Output the (X, Y) coordinate of the center of the cell containing the given text.  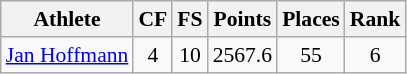
Athlete (68, 19)
Points (242, 19)
Rank (376, 19)
Places (311, 19)
CF (152, 19)
Jan Hoffmann (68, 55)
10 (190, 55)
FS (190, 19)
4 (152, 55)
55 (311, 55)
2567.6 (242, 55)
6 (376, 55)
